Return the (X, Y) coordinate for the center point of the cell that contains the specified text.  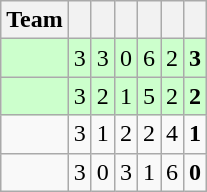
4 (172, 134)
Team (35, 20)
5 (148, 96)
